Output the (x, y) coordinate of the center of the cell containing the given text.  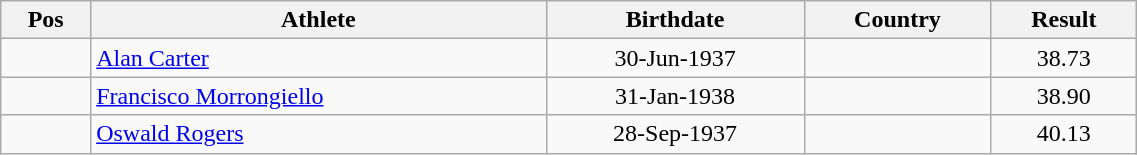
30-Jun-1937 (675, 58)
Country (898, 20)
38.90 (1064, 96)
38.73 (1064, 58)
Alan Carter (318, 58)
28-Sep-1937 (675, 134)
Francisco Morrongiello (318, 96)
Oswald Rogers (318, 134)
40.13 (1064, 134)
Athlete (318, 20)
Pos (46, 20)
31-Jan-1938 (675, 96)
Result (1064, 20)
Birthdate (675, 20)
